Return (x, y) of the center of cell containing provided text 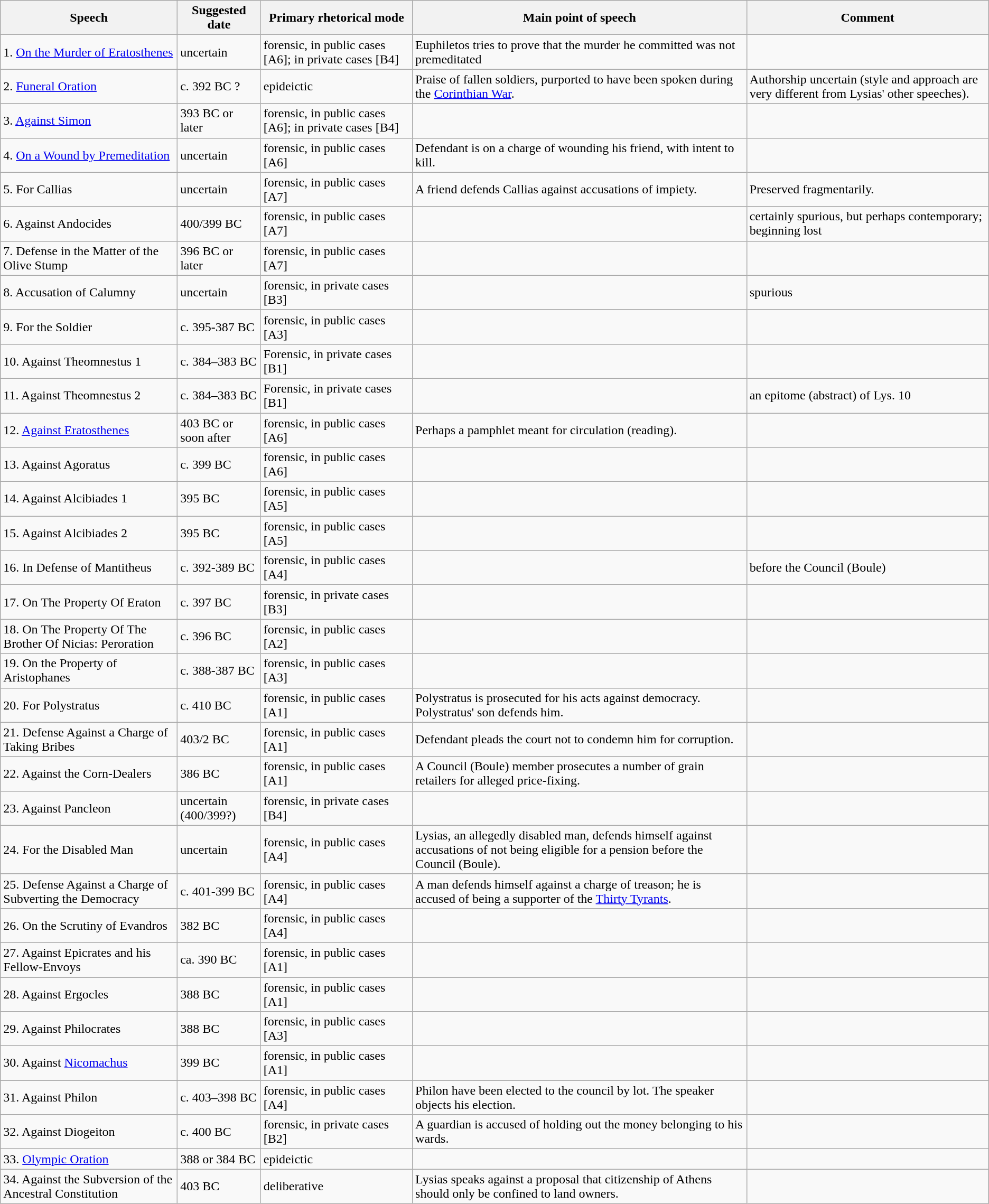
14. Against Alcibiades 1 (89, 499)
c. 396 BC (219, 636)
uncertain (400/399?) (219, 808)
c. 399 BC (219, 465)
403/2 BC (219, 740)
30. Against Nicomachus (89, 1063)
Defendant is on a charge of wounding his friend, with intent to kill. (580, 155)
forensic, in public cases [A2] (336, 636)
10. Against Theomnestus 1 (89, 361)
forensic, in private cases [B2] (336, 1132)
6. Against Andocides (89, 224)
8. Accusation of Calumny (89, 293)
c. 395-387 BC (219, 326)
400/399 BC (219, 224)
4. On a Wound by Premeditation (89, 155)
A man defends himself against a charge of treason; he is accused of being a supporter of the Thirty Tyrants. (580, 891)
2. Funeral Oration (89, 87)
19. On the Property of Aristophanes (89, 671)
399 BC (219, 1063)
A friend defends Callias against accusations of impiety. (580, 189)
c. 410 BC (219, 705)
28. Against Ergocles (89, 994)
29. Against Philocrates (89, 1029)
Euphiletos tries to prove that the murder he committed was not premeditated (580, 52)
396 BC or later (219, 258)
ca. 390 BC (219, 959)
c. 397 BC (219, 602)
18. On The Property Of The Brother Of Nicias: Peroration (89, 636)
20. For Polystratus (89, 705)
403 BC (219, 1187)
spurious (867, 293)
5. For Callias (89, 189)
26. On the Scrutiny of Evandros (89, 926)
16. In Defense of Mantitheus (89, 567)
certainly spurious, but perhaps contemporary; beginning lost (867, 224)
23. Against Pancleon (89, 808)
before the Council (Boule) (867, 567)
393 BC or later (219, 120)
27. Against Epicrates and his Fellow-Envoys (89, 959)
12. Against Eratosthenes (89, 430)
deliberative (336, 1187)
Comment (867, 18)
1. On the Murder of Eratosthenes (89, 52)
25. Defense Against a Charge of Subverting the Democracy (89, 891)
Preserved fragmentarily. (867, 189)
33. Olympic Oration (89, 1159)
17. On The Property Of Eraton (89, 602)
3. Against Simon (89, 120)
403 BC or soon after (219, 430)
11. Against Theomnestus 2 (89, 395)
Praise of fallen soldiers, purported to have been spoken during the Corinthian War. (580, 87)
Lysias, an allegedly disabled man, defends himself against accusations of not being eligible for a pension before the Council (Boule). (580, 850)
Speech (89, 18)
Perhaps a pamphlet meant for circulation (reading). (580, 430)
c. 400 BC (219, 1132)
Defendant pleads the court not to condemn him for corruption. (580, 740)
an epitome (abstract) of Lys. 10 (867, 395)
21. Defense Against a Charge of Taking Bribes (89, 740)
Primary rhetorical mode (336, 18)
7. Defense in the Matter of the Olive Stump (89, 258)
388 or 384 BC (219, 1159)
Authorship uncertain (style and approach are very different from Lysias' other speeches). (867, 87)
24. For the Disabled Man (89, 850)
382 BC (219, 926)
c. 388-387 BC (219, 671)
c. 401-399 BC (219, 891)
15. Against Alcibiades 2 (89, 534)
forensic, in private cases [B4] (336, 808)
34. Against the Subversion of the Ancestral Constitution (89, 1187)
c. 392 BC ? (219, 87)
A Council (Boule) member prosecutes a number of grain retailers for alleged price-fixing. (580, 773)
Lysias speaks against a proposal that citizenship of Athens should only be confined to land owners. (580, 1187)
31. Against Philon (89, 1098)
32. Against Diogeiton (89, 1132)
A guardian is accused of holding out the money belonging to his wards. (580, 1132)
Main point of speech (580, 18)
Suggested date (219, 18)
c. 403–398 BC (219, 1098)
386 BC (219, 773)
13. Against Agoratus (89, 465)
Polystratus is prosecuted for his acts against democracy. Polystratus' son defends him. (580, 705)
22. Against the Corn-Dealers (89, 773)
9. For the Soldier (89, 326)
c. 392-389 BC (219, 567)
Philon have been elected to the council by lot. The speaker objects his election. (580, 1098)
